Extract the (x, y) coordinate from the center of the cell holding the provided text.  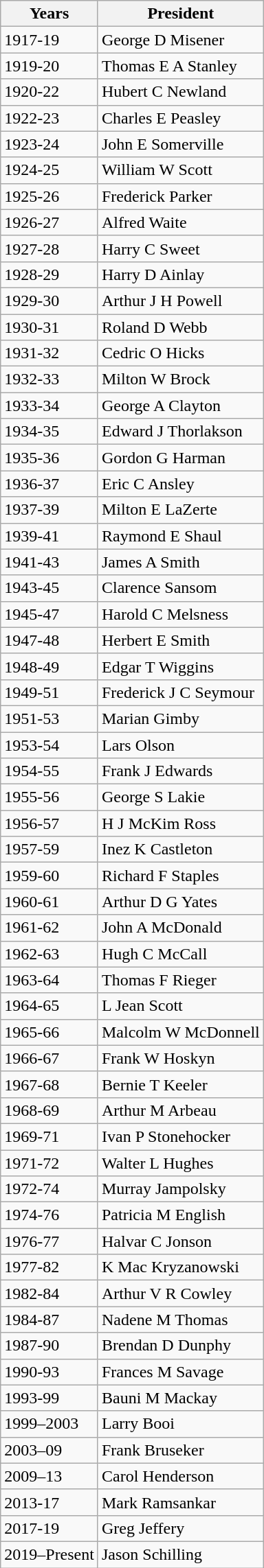
Frank W Hoskyn (180, 1058)
1923-24 (49, 144)
1928-29 (49, 274)
Halvar C Jonson (180, 1241)
Eric C Ansley (180, 484)
1945-47 (49, 614)
1953-54 (49, 745)
1956-57 (49, 823)
Arthur D G Yates (180, 902)
Larry Booi (180, 1424)
Bauni M Mackay (180, 1398)
K Mac Kryzanowski (180, 1267)
1968-69 (49, 1110)
Bernie T Keeler (180, 1084)
Edgar T Wiggins (180, 666)
Raymond E Shaul (180, 536)
Hubert C Newland (180, 92)
Hugh C McCall (180, 954)
1933-34 (49, 406)
Ivan P Stonehocker (180, 1136)
1949-51 (49, 692)
Frank Bruseker (180, 1450)
Charles E Peasley (180, 118)
1993-99 (49, 1398)
1937-39 (49, 510)
George S Lakie (180, 797)
John A McDonald (180, 928)
Harry C Sweet (180, 248)
Thomas E A Stanley (180, 66)
L Jean Scott (180, 1006)
1920-22 (49, 92)
1990-93 (49, 1372)
George D Misener (180, 40)
Frank J Edwards (180, 771)
1954-55 (49, 771)
1965-66 (49, 1032)
1966-67 (49, 1058)
1925-26 (49, 196)
Harry D Ainlay (180, 274)
1917-19 (49, 40)
Milton W Brock (180, 379)
Years (49, 14)
1929-30 (49, 301)
President (180, 14)
Malcolm W McDonnell (180, 1032)
1951-53 (49, 718)
1959-60 (49, 876)
1972-74 (49, 1189)
Greg Jeffery (180, 1528)
1931-32 (49, 353)
Cedric O Hicks (180, 353)
James A Smith (180, 562)
1926-27 (49, 222)
1919-20 (49, 66)
1971-72 (49, 1163)
Milton E LaZerte (180, 510)
Jason Schilling (180, 1554)
1961-62 (49, 928)
1932-33 (49, 379)
1984-87 (49, 1320)
Arthur M Arbeau (180, 1110)
Arthur J H Powell (180, 301)
John E Somerville (180, 144)
Frances M Savage (180, 1372)
Nadene M Thomas (180, 1320)
1943-45 (49, 588)
Marian Gimby (180, 718)
Richard F Staples (180, 876)
1987-90 (49, 1346)
1930-31 (49, 327)
1964-65 (49, 1006)
Harold C Melsness (180, 614)
Roland D Webb (180, 327)
1957-59 (49, 850)
Alfred Waite (180, 222)
2017-19 (49, 1528)
1974-76 (49, 1215)
1999–2003 (49, 1424)
1922-23 (49, 118)
2019–Present (49, 1554)
Frederick Parker (180, 196)
1939-41 (49, 536)
Herbert E Smith (180, 640)
1960-61 (49, 902)
Patricia M English (180, 1215)
1967-68 (49, 1084)
Walter L Hughes (180, 1163)
1982-84 (49, 1294)
1955-56 (49, 797)
H J McKim Ross (180, 823)
1977-82 (49, 1267)
William W Scott (180, 170)
Murray Jampolsky (180, 1189)
Gordon G Harman (180, 458)
1963-64 (49, 980)
1936-37 (49, 484)
Thomas F Rieger (180, 980)
2003–09 (49, 1450)
George A Clayton (180, 406)
1962-63 (49, 954)
1947-48 (49, 640)
1941-43 (49, 562)
1969-71 (49, 1136)
Carol Henderson (180, 1476)
Frederick J C Seymour (180, 692)
2009–13 (49, 1476)
Edward J Thorlakson (180, 432)
1927-28 (49, 248)
1948-49 (49, 666)
1935-36 (49, 458)
Mark Ramsankar (180, 1502)
Clarence Sansom (180, 588)
Brendan D Dunphy (180, 1346)
1924-25 (49, 170)
2013-17 (49, 1502)
Inez K Castleton (180, 850)
Lars Olson (180, 745)
Arthur V R Cowley (180, 1294)
1976-77 (49, 1241)
1934-35 (49, 432)
